For the text-containing cell, return its midpoint in [x, y] coordinate format. 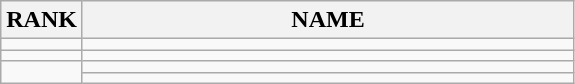
NAME [328, 20]
RANK [42, 20]
